From the cell containing the given text, extract its center point as (X, Y) coordinate. 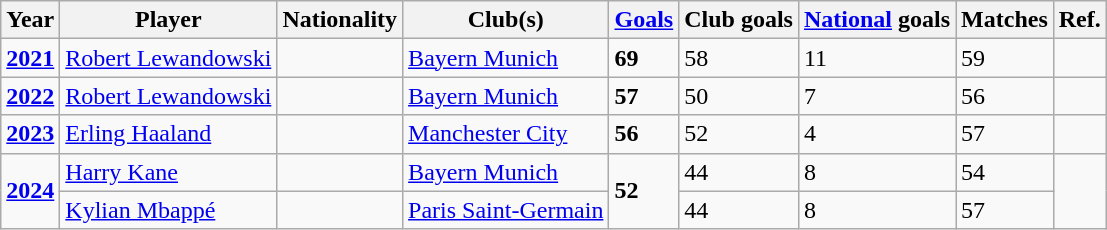
Manchester City (506, 134)
Club goals (739, 20)
National goals (876, 20)
2022 (30, 96)
69 (644, 58)
Harry Kane (168, 172)
Club(s) (506, 20)
59 (1005, 58)
54 (1005, 172)
11 (876, 58)
Kylian Mbappé (168, 210)
Player (168, 20)
Goals (644, 20)
7 (876, 96)
2023 (30, 134)
50 (739, 96)
Ref. (1080, 20)
Paris Saint-Germain (506, 210)
58 (739, 58)
Year (30, 20)
Matches (1005, 20)
4 (876, 134)
2021 (30, 58)
2024 (30, 191)
Erling Haaland (168, 134)
Nationality (340, 20)
